Identify which cell holds the provided text, then report its [X, Y] central coordinate. 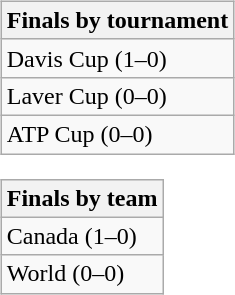
Laver Cup (0–0) [117, 96]
Finals by team [82, 198]
Canada (1–0) [82, 236]
Finals by tournament [117, 20]
World (0–0) [82, 274]
ATP Cup (0–0) [117, 134]
Davis Cup (1–0) [117, 58]
